Search for the cell housing the specified text and yield its [x, y] center coordinate. 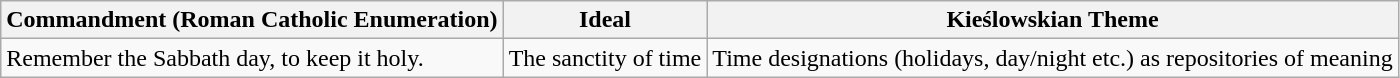
Commandment (Roman Catholic Enumeration) [252, 20]
Kieślowskian Theme [1052, 20]
Time designations (holidays, day/night etc.) as repositories of meaning [1052, 58]
The sanctity of time [605, 58]
Ideal [605, 20]
Remember the Sabbath day, to keep it holy. [252, 58]
